Extract the [X, Y] coordinate from the center of the cell holding the provided text.  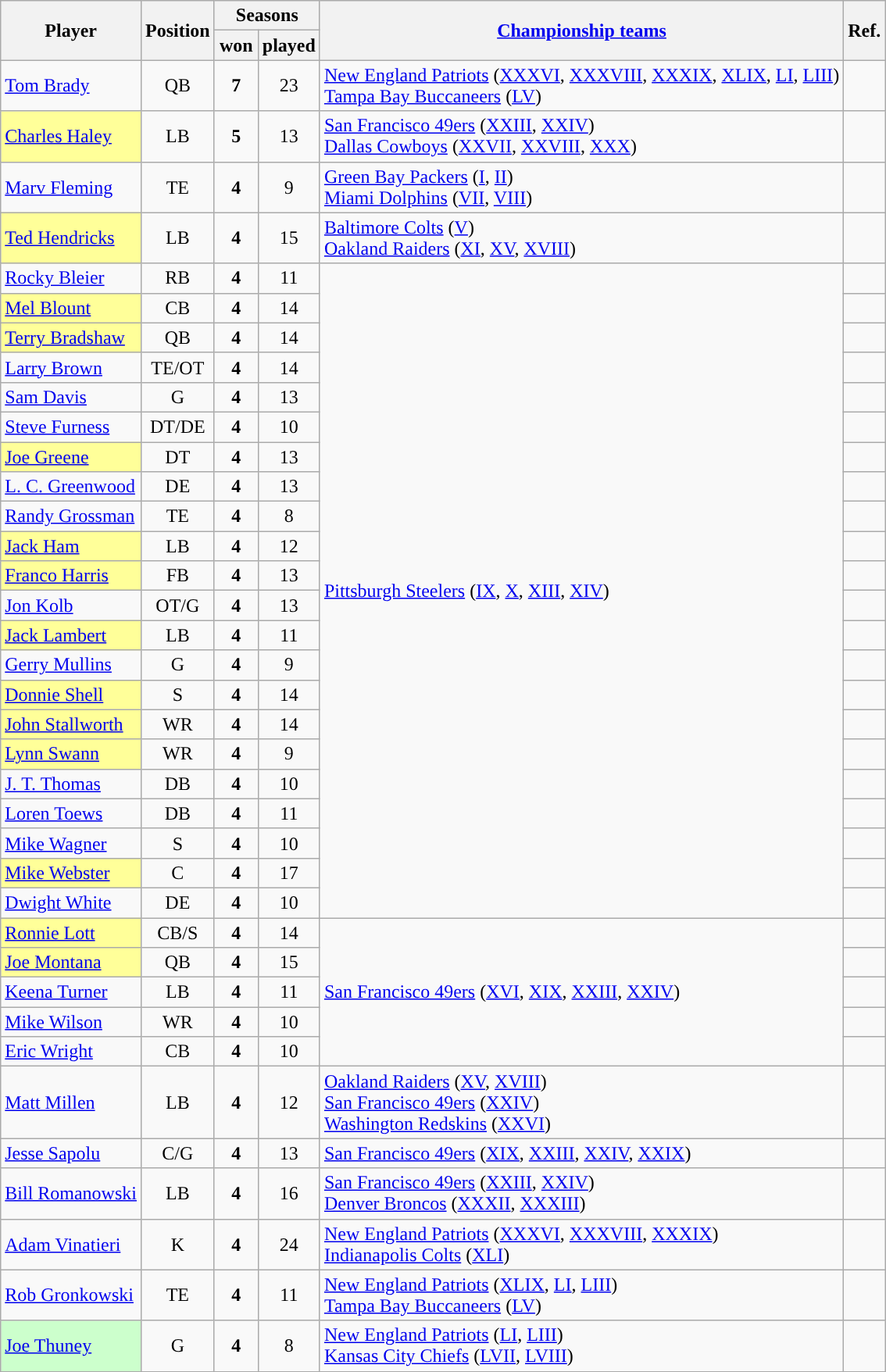
Rocky Bleier [71, 278]
Seasons [267, 16]
7 [236, 86]
16 [289, 1194]
Pittsburgh Steelers (IX, X, XIII, XIV) [581, 591]
Terry Bradshaw [71, 338]
24 [289, 1244]
San Francisco 49ers (XIX, XXIII, XXIV, XXIX) [581, 1153]
Bill Romanowski [71, 1194]
Jesse Sapolu [71, 1153]
New England Patriots (LI, LIII)Kansas City Chiefs (LVII, LVIII) [581, 1345]
Ref. [864, 30]
John Stallworth [71, 724]
CB/S [177, 932]
Mike Wilson [71, 1022]
L. C. Greenwood [71, 487]
Championship teams [581, 30]
San Francisco 49ers (XVI, XIX, XXIII, XXIV) [581, 991]
Player [71, 30]
Loren Toews [71, 813]
Jon Kolb [71, 606]
Tom Brady [71, 86]
Eric Wright [71, 1052]
won [236, 45]
Sam Davis [71, 397]
FB [177, 576]
23 [289, 86]
OT/G [177, 606]
New England Patriots (XXXVI, XXXVIII, XXXIX)Indianapolis Colts (XLI) [581, 1244]
New England Patriots (XXXVI, XXXVIII, XXXIX, XLIX, LI, LIII) Tampa Bay Buccaneers (LV) [581, 86]
RB [177, 278]
New England Patriots (XLIX, LI, LIII)Tampa Bay Buccaneers (LV) [581, 1295]
Mel Blount [71, 308]
Charles Haley [71, 136]
Green Bay Packers (I, II)Miami Dolphins (VII, VIII) [581, 188]
TE/OT [177, 367]
Matt Millen [71, 1102]
San Francisco 49ers (XXIII, XXIV)Denver Broncos (XXXII, XXXIII) [581, 1194]
Marv Fleming [71, 188]
Mike Wagner [71, 843]
K [177, 1244]
Lynn Swann [71, 754]
Joe Montana [71, 963]
Dwight White [71, 902]
played [289, 45]
Jack Ham [71, 546]
17 [289, 873]
Steve Furness [71, 427]
Keena Turner [71, 992]
Donnie Shell [71, 695]
Ronnie Lott [71, 932]
Joe Greene [71, 457]
Mike Webster [71, 873]
Larry Brown [71, 367]
Rob Gronkowski [71, 1295]
C [177, 873]
Franco Harris [71, 576]
5 [236, 136]
Position [177, 30]
Oakland Raiders (XV, XVIII)San Francisco 49ers (XXIV)Washington Redskins (XXVI) [581, 1102]
Joe Thuney [71, 1345]
DT/DE [177, 427]
Baltimore Colts (V)Oakland Raiders (XI, XV, XVIII) [581, 238]
C/G [177, 1153]
J. T. Thomas [71, 784]
Ted Hendricks [71, 238]
Gerry Mullins [71, 665]
Randy Grossman [71, 516]
Adam Vinatieri [71, 1244]
DT [177, 457]
Jack Lambert [71, 635]
San Francisco 49ers (XXIII, XXIV) Dallas Cowboys (XXVII, XXVIII, XXX) [581, 136]
